Capture the cell that displays the provided text and extract its [x, y] central coordinate. 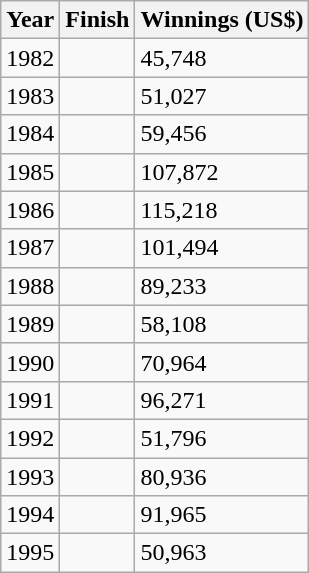
51,027 [222, 96]
Winnings (US$) [222, 20]
89,233 [222, 286]
59,456 [222, 134]
1994 [30, 515]
51,796 [222, 438]
1995 [30, 553]
50,963 [222, 553]
Finish [98, 20]
70,964 [222, 362]
1983 [30, 96]
91,965 [222, 515]
1991 [30, 400]
1984 [30, 134]
1987 [30, 248]
1988 [30, 286]
1993 [30, 477]
1992 [30, 438]
58,108 [222, 324]
1989 [30, 324]
96,271 [222, 400]
Year [30, 20]
101,494 [222, 248]
1985 [30, 172]
1986 [30, 210]
107,872 [222, 172]
1982 [30, 58]
45,748 [222, 58]
1990 [30, 362]
80,936 [222, 477]
115,218 [222, 210]
